Pinpoint the cell where the given text exists, returning its (x, y) midpoint coordinate. 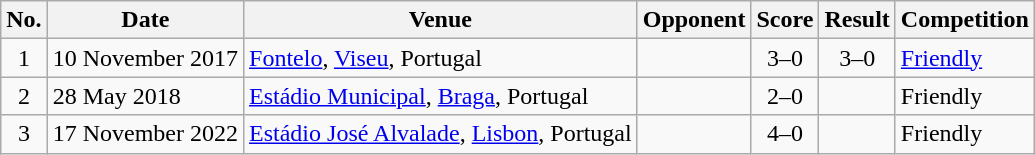
Fontelo, Viseu, Portugal (441, 58)
10 November 2017 (145, 58)
Competition (964, 20)
Result (857, 20)
3 (24, 134)
Venue (441, 20)
Estádio José Alvalade, Lisbon, Portugal (441, 134)
Date (145, 20)
17 November 2022 (145, 134)
1 (24, 58)
Score (785, 20)
No. (24, 20)
28 May 2018 (145, 96)
Opponent (694, 20)
2 (24, 96)
2–0 (785, 96)
4–0 (785, 134)
Estádio Municipal, Braga, Portugal (441, 96)
